Provide the [x, y] coordinate of the cell's center where the given text is located.  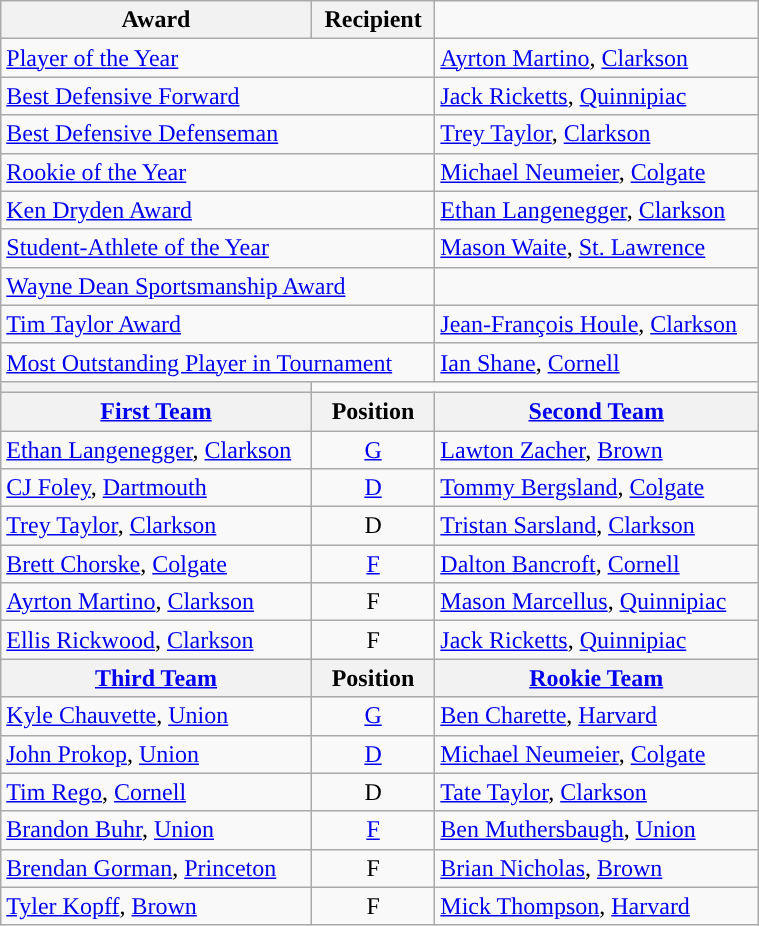
Rookie Team [596, 678]
Brendan Gorman, Princeton [156, 868]
Mick Thompson, Harvard [596, 906]
Tim Rego, Cornell [156, 792]
Mason Marcellus, Quinnipiac [596, 602]
Award [156, 20]
Best Defensive Defenseman [218, 134]
Mason Waite, St. Lawrence [596, 248]
Ben Charette, Harvard [596, 716]
Second Team [596, 411]
CJ Foley, Dartmouth [156, 488]
Brandon Buhr, Union [156, 830]
Tyler Kopff, Brown [156, 906]
First Team [156, 411]
Ben Muthersbaugh, Union [596, 830]
Tristan Sarsland, Clarkson [596, 526]
Third Team [156, 678]
Wayne Dean Sportsmanship Award [218, 286]
Tim Taylor Award [218, 324]
Rookie of the Year [218, 172]
Brian Nicholas, Brown [596, 868]
Brett Chorske, Colgate [156, 564]
Best Defensive Forward [218, 96]
Ken Dryden Award [218, 210]
Lawton Zacher, Brown [596, 449]
Dalton Bancroft, Cornell [596, 564]
Ellis Rickwood, Clarkson [156, 640]
Player of the Year [218, 58]
Recipient [373, 20]
Student-Athlete of the Year [218, 248]
Jean-François Houle, Clarkson [596, 324]
Kyle Chauvette, Union [156, 716]
Tommy Bergsland, Colgate [596, 488]
Most Outstanding Player in Tournament [218, 362]
Ian Shane, Cornell [596, 362]
Tate Taylor, Clarkson [596, 792]
John Prokop, Union [156, 754]
